Output the [X, Y] coordinate of the center of the cell containing the given text.  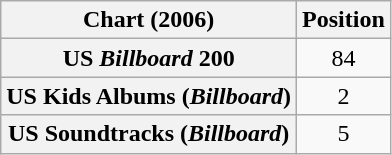
2 [344, 96]
US Soundtracks (Billboard) [149, 134]
US Billboard 200 [149, 58]
84 [344, 58]
Position [344, 20]
Chart (2006) [149, 20]
5 [344, 134]
US Kids Albums (Billboard) [149, 96]
